For the text-containing cell, return its midpoint in [x, y] coordinate format. 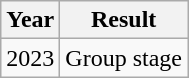
Result [124, 20]
2023 [30, 58]
Year [30, 20]
Group stage [124, 58]
